Provide the [X, Y] coordinate of the cell's center where the given text is located.  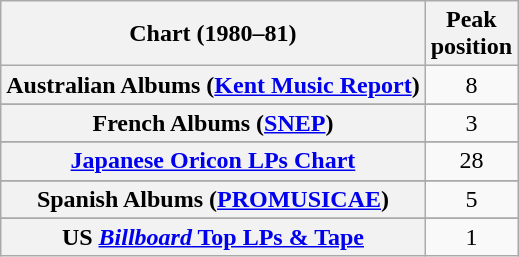
5 [471, 199]
Peakposition [471, 34]
French Albums (SNEP) [213, 123]
Chart (1980–81) [213, 34]
Japanese Oricon LPs Chart [213, 161]
8 [471, 85]
US Billboard Top LPs & Tape [213, 237]
28 [471, 161]
Spanish Albums (PROMUSICAE) [213, 199]
3 [471, 123]
1 [471, 237]
Australian Albums (Kent Music Report) [213, 85]
